Return [x, y] of the center of cell containing provided text 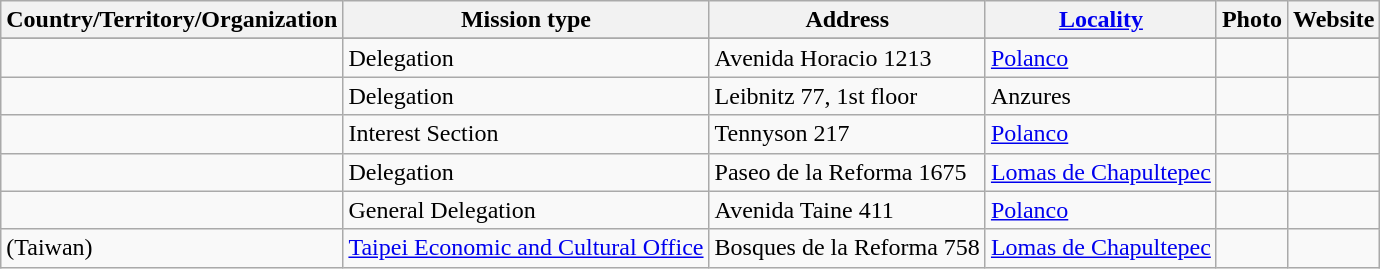
Paseo de la Reforma 1675 [847, 172]
Photo [1252, 20]
Leibnitz 77, 1st floor [847, 96]
Avenida Taine 411 [847, 210]
Tennyson 217 [847, 134]
Avenida Horacio 1213 [847, 58]
Bosques de la Reforma 758 [847, 248]
Locality [1100, 20]
(Taiwan) [172, 248]
Address [847, 20]
Website [1333, 20]
Mission type [526, 20]
Country/Territory/Organization [172, 20]
Interest Section [526, 134]
General Delegation [526, 210]
Taipei Economic and Cultural Office [526, 248]
Anzures [1100, 96]
